Return the (x, y) coordinate for the center point of the cell that contains the specified text.  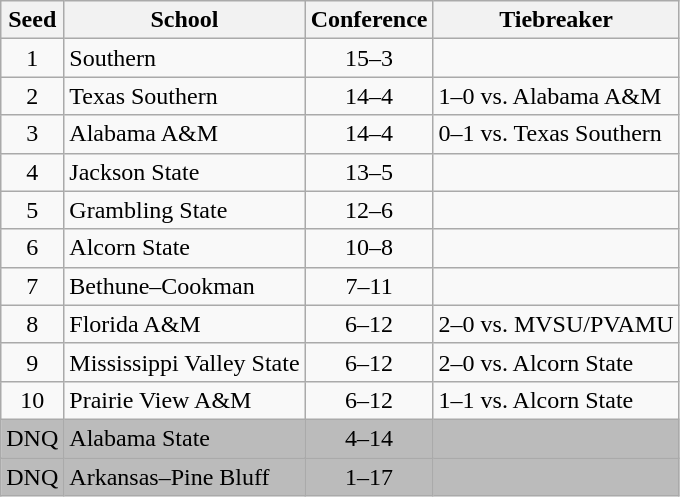
Seed (32, 20)
10 (32, 400)
15–3 (369, 58)
Bethune–Cookman (184, 286)
1–0 vs. Alabama A&M (556, 96)
6 (32, 248)
Arkansas–Pine Bluff (184, 477)
1 (32, 58)
Tiebreaker (556, 20)
Jackson State (184, 172)
Conference (369, 20)
13–5 (369, 172)
8 (32, 324)
12–6 (369, 210)
2–0 vs. MVSU/PVAMU (556, 324)
4 (32, 172)
7 (32, 286)
Grambling State (184, 210)
Texas Southern (184, 96)
2 (32, 96)
4–14 (369, 438)
Alabama State (184, 438)
School (184, 20)
Alcorn State (184, 248)
0–1 vs. Texas Southern (556, 134)
10–8 (369, 248)
1–1 vs. Alcorn State (556, 400)
Prairie View A&M (184, 400)
9 (32, 362)
3 (32, 134)
Southern (184, 58)
5 (32, 210)
Alabama A&M (184, 134)
Florida A&M (184, 324)
1–17 (369, 477)
7–11 (369, 286)
2–0 vs. Alcorn State (556, 362)
Mississippi Valley State (184, 362)
